Output the (X, Y) coordinate of the center of the cell containing the given text.  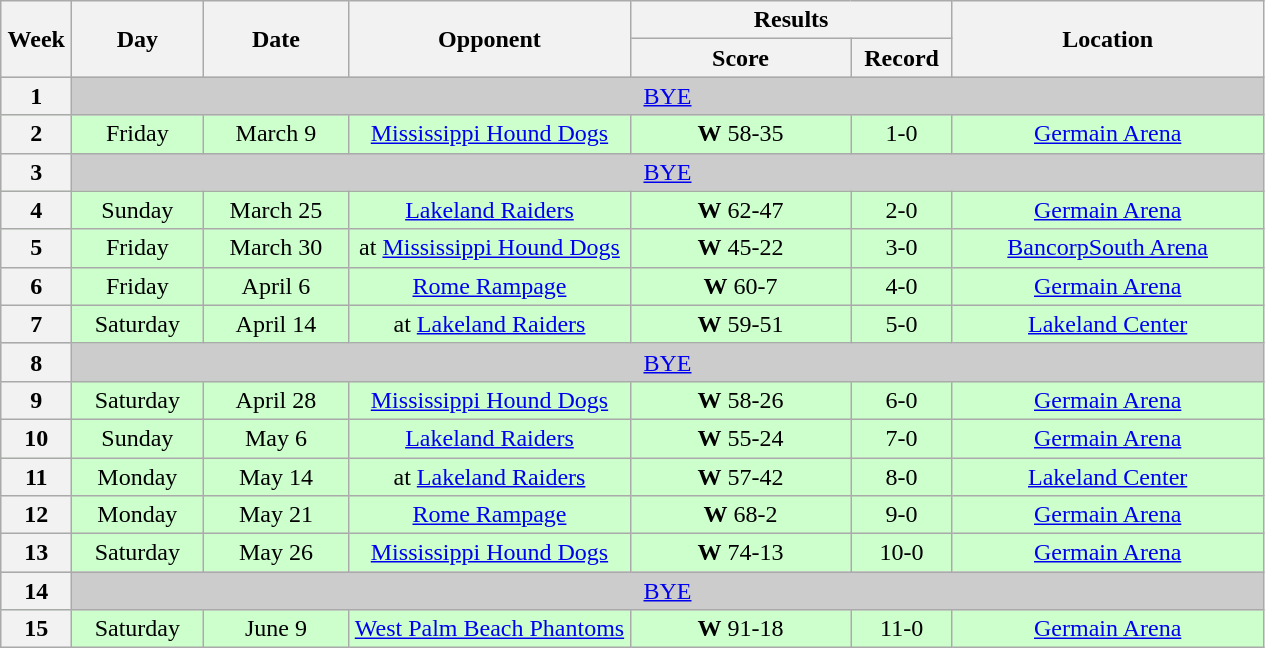
W 58-35 (740, 134)
April 28 (276, 400)
April 14 (276, 324)
Date (276, 39)
7 (36, 324)
6-0 (902, 400)
2-0 (902, 210)
4-0 (902, 286)
8 (36, 362)
1 (36, 96)
14 (36, 591)
11 (36, 477)
Score (740, 58)
7-0 (902, 438)
5-0 (902, 324)
W 45-22 (740, 248)
9-0 (902, 515)
Location (1108, 39)
11-0 (902, 629)
June 9 (276, 629)
W 60-7 (740, 286)
at Mississippi Hound Dogs (490, 248)
March 25 (276, 210)
W 62-47 (740, 210)
4 (36, 210)
May 6 (276, 438)
May 26 (276, 553)
8-0 (902, 477)
Week (36, 39)
Record (902, 58)
Opponent (490, 39)
West Palm Beach Phantoms (490, 629)
10 (36, 438)
Day (138, 39)
May 21 (276, 515)
12 (36, 515)
April 6 (276, 286)
6 (36, 286)
2 (36, 134)
March 30 (276, 248)
BancorpSouth Arena (1108, 248)
3-0 (902, 248)
W 58-26 (740, 400)
9 (36, 400)
May 14 (276, 477)
W 59-51 (740, 324)
March 9 (276, 134)
5 (36, 248)
1-0 (902, 134)
10-0 (902, 553)
13 (36, 553)
3 (36, 172)
W 68-2 (740, 515)
W 57-42 (740, 477)
W 55-24 (740, 438)
15 (36, 629)
W 91-18 (740, 629)
W 74-13 (740, 553)
Results (791, 20)
